Extract the [x, y] coordinate from the center of the cell holding the provided text.  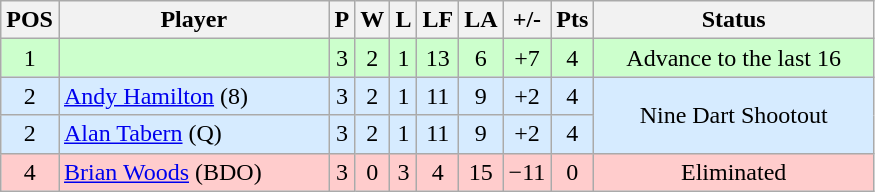
Nine Dart Shootout [734, 115]
Advance to the last 16 [734, 58]
Andy Hamilton (8) [194, 96]
W [372, 20]
LF [438, 20]
Status [734, 20]
13 [438, 58]
Eliminated [734, 172]
−11 [527, 172]
+/- [527, 20]
Brian Woods (BDO) [194, 172]
Pts [572, 20]
Player [194, 20]
POS [30, 20]
P [342, 20]
+7 [527, 58]
15 [481, 172]
Alan Tabern (Q) [194, 134]
LA [481, 20]
L [404, 20]
6 [481, 58]
